Scan for the cell matching the given text and deliver its [x, y] coordinate at center. 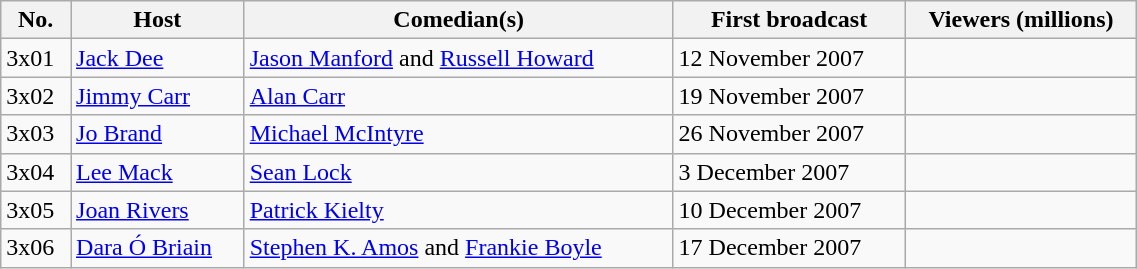
17 December 2007 [789, 248]
19 November 2007 [789, 96]
3x06 [36, 248]
Host [158, 20]
3x04 [36, 172]
Lee Mack [158, 172]
Joan Rivers [158, 210]
3 December 2007 [789, 172]
Jack Dee [158, 58]
Michael McIntyre [458, 134]
Jason Manford and Russell Howard [458, 58]
Patrick Kielty [458, 210]
Comedian(s) [458, 20]
3x03 [36, 134]
3x01 [36, 58]
12 November 2007 [789, 58]
No. [36, 20]
Alan Carr [458, 96]
Viewers (millions) [1021, 20]
Jo Brand [158, 134]
Sean Lock [458, 172]
26 November 2007 [789, 134]
Jimmy Carr [158, 96]
First broadcast [789, 20]
10 December 2007 [789, 210]
3x05 [36, 210]
Dara Ó Briain [158, 248]
3x02 [36, 96]
Stephen K. Amos and Frankie Boyle [458, 248]
